Scan for the cell matching the given text and deliver its (x, y) coordinate at center. 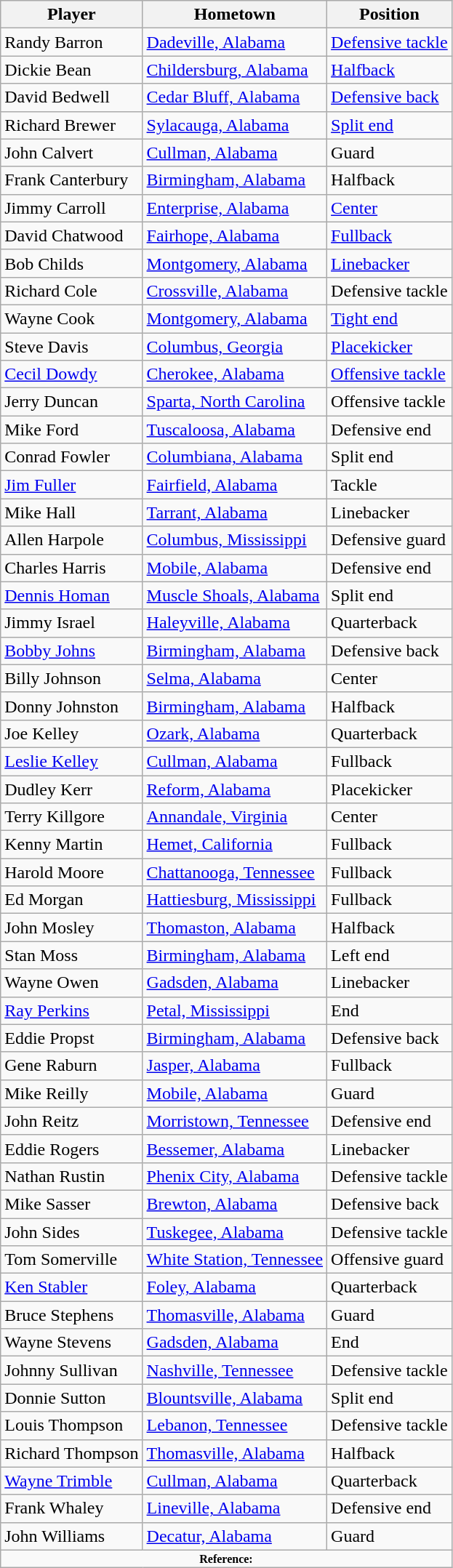
David Bedwell (71, 97)
Haleyville, Alabama (235, 623)
Morristown, Tennessee (235, 1121)
Mike Hall (71, 512)
Gene Raburn (71, 1066)
Jasper, Alabama (235, 1066)
Donny Johnston (71, 706)
Mike Sasser (71, 1204)
Leslie Kelley (71, 761)
Sylacauga, Alabama (235, 125)
Donnie Sutton (71, 1398)
John Mosley (71, 928)
Steve Davis (71, 347)
Hometown (235, 15)
Phenix City, Alabama (235, 1176)
Ozark, Alabama (235, 733)
Cedar Bluff, Alabama (235, 97)
Terry Killgore (71, 817)
Enterprise, Alabama (235, 208)
Tarrant, Alabama (235, 512)
Columbiana, Alabama (235, 457)
Columbus, Mississippi (235, 540)
Annandale, Virginia (235, 817)
Richard Thompson (71, 1453)
John Sides (71, 1232)
Randy Barron (71, 42)
Left end (390, 955)
Richard Cole (71, 291)
Ed Morgan (71, 900)
Nathan Rustin (71, 1176)
Selma, Alabama (235, 678)
Eddie Propst (71, 1038)
Hattiesburg, Mississippi (235, 900)
Nashville, Tennessee (235, 1370)
Frank Whaley (71, 1508)
Lebanon, Tennessee (235, 1426)
Louis Thompson (71, 1426)
Eddie Rogers (71, 1149)
John Reitz (71, 1121)
Conrad Fowler (71, 457)
Wayne Owen (71, 983)
David Chatwood (71, 236)
Hemet, California (235, 845)
Harold Moore (71, 872)
Foley, Alabama (235, 1287)
White Station, Tennessee (235, 1260)
Reference: (226, 1559)
Bobby Johns (71, 651)
Reform, Alabama (235, 789)
Bessemer, Alabama (235, 1149)
Columbus, Georgia (235, 347)
Richard Brewer (71, 125)
Fairhope, Alabama (235, 236)
Kenny Martin (71, 845)
Allen Harpole (71, 540)
Position (390, 15)
Bob Childs (71, 263)
Tom Somerville (71, 1260)
Lineville, Alabama (235, 1508)
Player (71, 15)
Brewton, Alabama (235, 1204)
Crossville, Alabama (235, 291)
Ken Stabler (71, 1287)
Dadeville, Alabama (235, 42)
Chattanooga, Tennessee (235, 872)
Mike Reilly (71, 1093)
Wayne Trimble (71, 1481)
Tackle (390, 485)
Dudley Kerr (71, 789)
Fairfield, Alabama (235, 485)
Jimmy Israel (71, 623)
Ray Perkins (71, 1010)
Bruce Stephens (71, 1315)
Jerry Duncan (71, 402)
Decatur, Alabama (235, 1536)
Jim Fuller (71, 485)
Billy Johnson (71, 678)
John Williams (71, 1536)
Muscle Shoals, Alabama (235, 595)
Johnny Sullivan (71, 1370)
Childersburg, Alabama (235, 70)
Thomaston, Alabama (235, 928)
John Calvert (71, 153)
Tuskegee, Alabama (235, 1232)
Charles Harris (71, 568)
Dickie Bean (71, 70)
Stan Moss (71, 955)
Joe Kelley (71, 733)
Tight end (390, 318)
Cherokee, Alabama (235, 374)
Offensive guard (390, 1260)
Tuscaloosa, Alabama (235, 430)
Cecil Dowdy (71, 374)
Defensive guard (390, 540)
Dennis Homan (71, 595)
Wayne Cook (71, 318)
Mike Ford (71, 430)
Petal, Mississippi (235, 1010)
Frank Canterbury (71, 180)
Blountsville, Alabama (235, 1398)
Wayne Stevens (71, 1343)
Jimmy Carroll (71, 208)
Sparta, North Carolina (235, 402)
